Locate the cell with the specified text and output its (x, y) center coordinate. 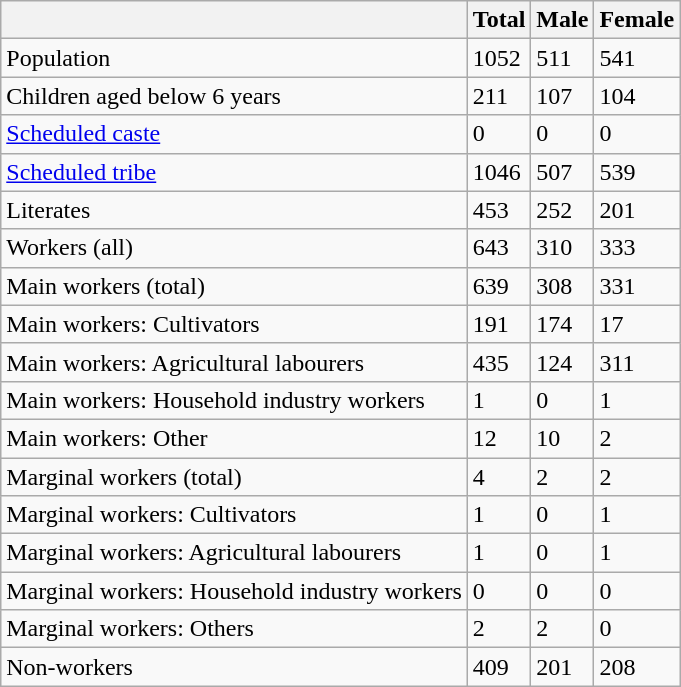
Scheduled caste (234, 134)
1046 (499, 172)
639 (499, 286)
333 (637, 248)
Main workers: Household industry workers (234, 400)
310 (562, 248)
453 (499, 210)
Main workers: Cultivators (234, 324)
311 (637, 362)
Main workers: Other (234, 438)
331 (637, 286)
539 (637, 172)
Female (637, 20)
211 (499, 96)
Marginal workers: Household industry workers (234, 591)
Literates (234, 210)
507 (562, 172)
Scheduled tribe (234, 172)
Total (499, 20)
12 (499, 438)
435 (499, 362)
Workers (all) (234, 248)
Population (234, 58)
Male (562, 20)
643 (499, 248)
1052 (499, 58)
208 (637, 667)
Marginal workers (total) (234, 477)
Main workers (total) (234, 286)
252 (562, 210)
308 (562, 286)
107 (562, 96)
511 (562, 58)
Marginal workers: Cultivators (234, 515)
191 (499, 324)
409 (499, 667)
124 (562, 362)
174 (562, 324)
4 (499, 477)
Marginal workers: Agricultural labourers (234, 553)
10 (562, 438)
Marginal workers: Others (234, 629)
Main workers: Agricultural labourers (234, 362)
Non-workers (234, 667)
Children aged below 6 years (234, 96)
17 (637, 324)
541 (637, 58)
104 (637, 96)
